Return (x, y) of the center of cell containing provided text 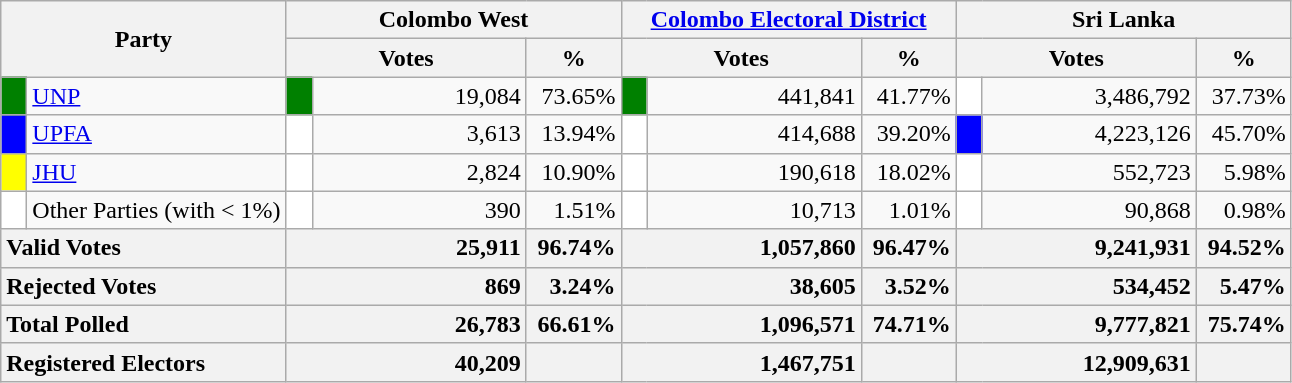
13.94% (574, 134)
37.73% (1244, 96)
Colombo Electoral District (788, 20)
39.20% (908, 134)
1.51% (574, 210)
10.90% (574, 172)
Party (144, 39)
25,911 (406, 248)
5.98% (1244, 172)
66.61% (574, 324)
45.70% (1244, 134)
1,057,860 (741, 248)
2,824 (419, 172)
0.98% (1244, 210)
UPFA (156, 134)
19,084 (419, 96)
Valid Votes (144, 248)
869 (406, 286)
9,241,931 (1076, 248)
40,209 (406, 362)
94.52% (1244, 248)
96.47% (908, 248)
18.02% (908, 172)
96.74% (574, 248)
3.24% (574, 286)
1,467,751 (741, 362)
10,713 (754, 210)
90,868 (1089, 210)
Sri Lanka (1124, 20)
190,618 (754, 172)
5.47% (1244, 286)
9,777,821 (1076, 324)
Rejected Votes (144, 286)
Registered Electors (144, 362)
26,783 (406, 324)
74.71% (908, 324)
4,223,126 (1089, 134)
38,605 (741, 286)
Total Polled (144, 324)
JHU (156, 172)
3,613 (419, 134)
73.65% (574, 96)
441,841 (754, 96)
1.01% (908, 210)
75.74% (1244, 324)
UNP (156, 96)
552,723 (1089, 172)
390 (419, 210)
Colombo West (454, 20)
3.52% (908, 286)
414,688 (754, 134)
3,486,792 (1089, 96)
12,909,631 (1076, 362)
534,452 (1076, 286)
Other Parties (with < 1%) (156, 210)
1,096,571 (741, 324)
41.77% (908, 96)
